Find where the given text appears and provide that cell's center as (X, Y) coordinate. 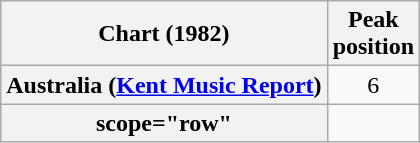
scope="row" (164, 123)
6 (373, 85)
Chart (1982) (164, 34)
Peakposition (373, 34)
Australia (Kent Music Report) (164, 85)
